Detect which cell encompasses the target text, then output its (x, y) center coordinate. 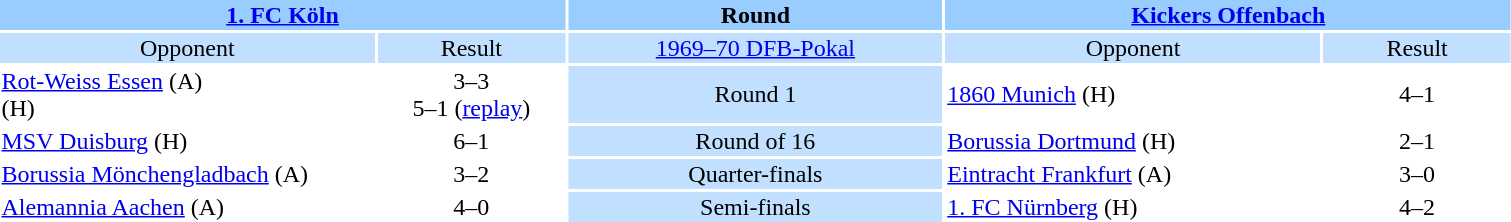
Round 1 (756, 94)
4–1 (1416, 94)
3–0 (1416, 174)
Round (756, 15)
4–0 (472, 207)
3–3 5–1 (replay) (472, 94)
Eintracht Frankfurt (A) (1134, 174)
1860 Munich (H) (1134, 94)
Semi-finals (756, 207)
6–1 (472, 141)
Kickers Offenbach (1228, 15)
1. FC Köln (282, 15)
MSV Duisburg (H) (188, 141)
Borussia Mönchengladbach (A) (188, 174)
Alemannia Aachen (A) (188, 207)
1. FC Nürnberg (H) (1134, 207)
Rot-Weiss Essen (A) (H) (188, 94)
3–2 (472, 174)
4–2 (1416, 207)
Borussia Dortmund (H) (1134, 141)
Quarter-finals (756, 174)
1969–70 DFB-Pokal (756, 48)
2–1 (1416, 141)
Round of 16 (756, 141)
